Extract the (X, Y) coordinate from the center of the cell holding the provided text.  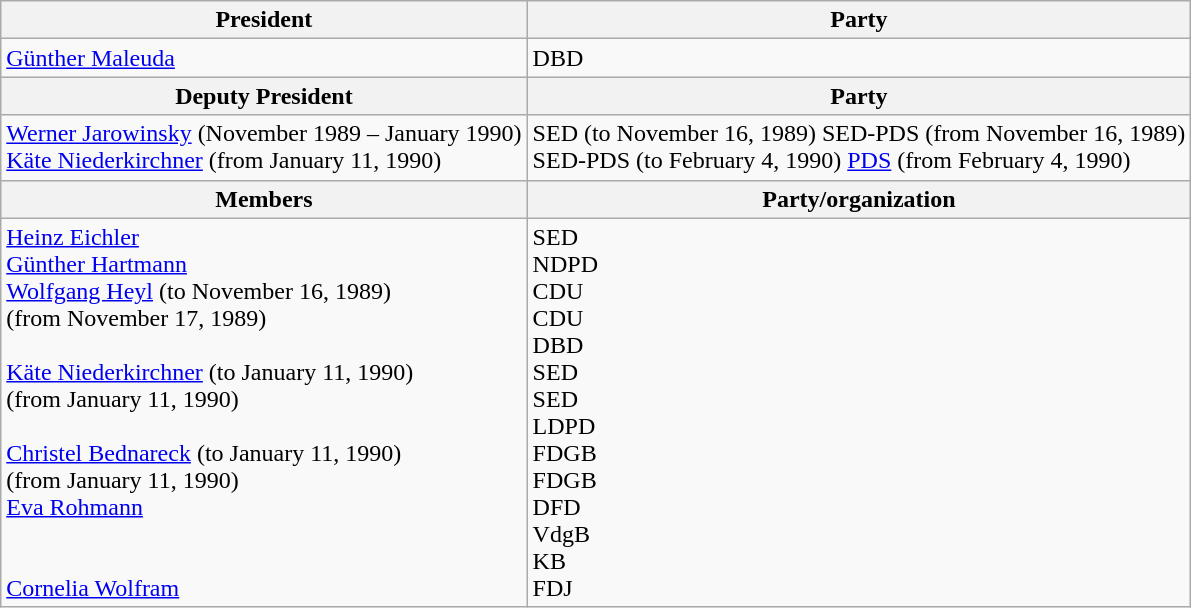
DBD (859, 58)
Günther Maleuda (264, 58)
Werner Jarowinsky (November 1989 – January 1990)Käte Niederkirchner (from January 11, 1990) (264, 148)
Deputy President (264, 96)
President (264, 20)
Members (264, 199)
SED (to November 16, 1989) SED-PDS (from November 16, 1989)SED-PDS (to February 4, 1990) PDS (from February 4, 1990) (859, 148)
Party/organization (859, 199)
SEDNDPDCDUCDUDBDSEDSEDLDPDFDGBFDGBDFDVdgBKBFDJ (859, 412)
